Output the (X, Y) coordinate of the center of the cell containing the given text.  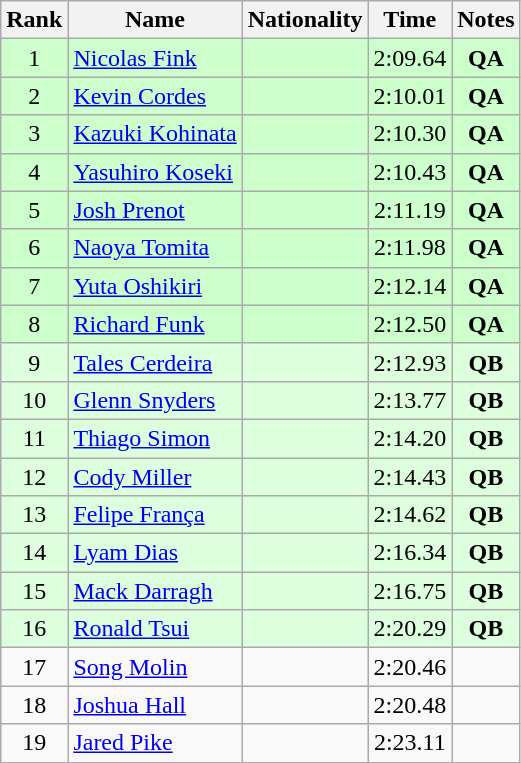
14 (34, 553)
13 (34, 515)
2:20.29 (410, 629)
2 (34, 96)
Yasuhiro Koseki (155, 172)
2:10.43 (410, 172)
Felipe França (155, 515)
2:16.75 (410, 591)
2:12.14 (410, 286)
2:16.34 (410, 553)
2:12.93 (410, 362)
2:09.64 (410, 58)
4 (34, 172)
8 (34, 324)
Yuta Oshikiri (155, 286)
2:14.62 (410, 515)
2:14.43 (410, 477)
2:12.50 (410, 324)
11 (34, 438)
Joshua Hall (155, 705)
Thiago Simon (155, 438)
Time (410, 20)
16 (34, 629)
2:10.30 (410, 134)
2:23.11 (410, 743)
Lyam Dias (155, 553)
Tales Cerdeira (155, 362)
Ronald Tsui (155, 629)
1 (34, 58)
6 (34, 248)
3 (34, 134)
15 (34, 591)
Josh Prenot (155, 210)
Naoya Tomita (155, 248)
19 (34, 743)
Kazuki Kohinata (155, 134)
2:20.48 (410, 705)
2:13.77 (410, 400)
2:10.01 (410, 96)
Mack Darragh (155, 591)
2:11.98 (410, 248)
Notes (486, 20)
2:20.46 (410, 667)
Cody Miller (155, 477)
18 (34, 705)
Richard Funk (155, 324)
5 (34, 210)
7 (34, 286)
2:11.19 (410, 210)
12 (34, 477)
Nationality (305, 20)
Nicolas Fink (155, 58)
Kevin Cordes (155, 96)
Jared Pike (155, 743)
2:14.20 (410, 438)
10 (34, 400)
9 (34, 362)
Song Molin (155, 667)
17 (34, 667)
Rank (34, 20)
Name (155, 20)
Glenn Snyders (155, 400)
